Locate the cell with the specified text and output its [x, y] center coordinate. 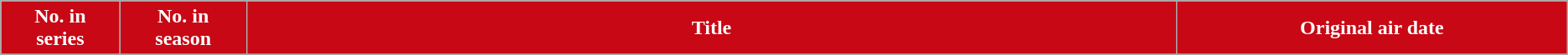
Original air date [1372, 28]
Title [711, 28]
No. inseason [183, 28]
No. inseries [60, 28]
